Find where the given text appears and provide that cell's center as [X, Y] coordinate. 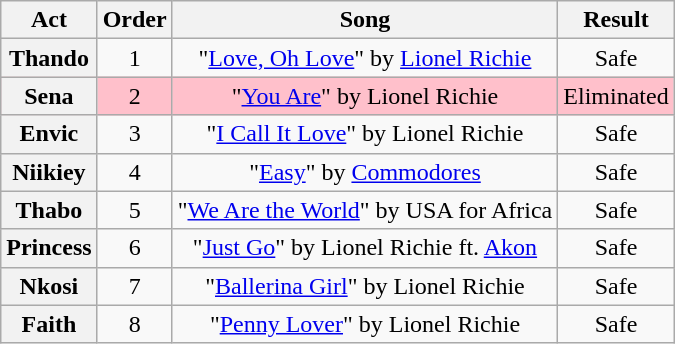
8 [134, 324]
"I Call It Love" by Lionel Richie [365, 134]
Result [616, 20]
3 [134, 134]
"You Are" by Lionel Richie [365, 96]
"We Are the World" by USA for Africa [365, 210]
Nkosi [49, 286]
Thando [49, 58]
6 [134, 248]
"Ballerina Girl" by Lionel Richie [365, 286]
Faith [49, 324]
Niikiey [49, 172]
5 [134, 210]
"Love, Oh Love" by Lionel Richie [365, 58]
Princess [49, 248]
Eliminated [616, 96]
7 [134, 286]
Sena [49, 96]
2 [134, 96]
Thabo [49, 210]
"Just Go" by Lionel Richie ft. Akon [365, 248]
1 [134, 58]
Song [365, 20]
4 [134, 172]
Order [134, 20]
"Easy" by Commodores [365, 172]
Envic [49, 134]
"Penny Lover" by Lionel Richie [365, 324]
Act [49, 20]
